Find where the given text appears and provide that cell's center as (x, y) coordinate. 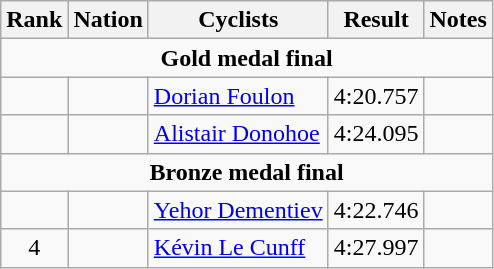
Kévin Le Cunff (238, 248)
Dorian Foulon (238, 96)
4:20.757 (376, 96)
Notes (458, 20)
Yehor Dementiev (238, 210)
Gold medal final (247, 58)
Rank (34, 20)
Bronze medal final (247, 172)
Alistair Donohoe (238, 134)
4:22.746 (376, 210)
Cyclists (238, 20)
4:27.997 (376, 248)
4 (34, 248)
Result (376, 20)
Nation (108, 20)
4:24.095 (376, 134)
